Find where the given text appears and provide that cell's center as (x, y) coordinate. 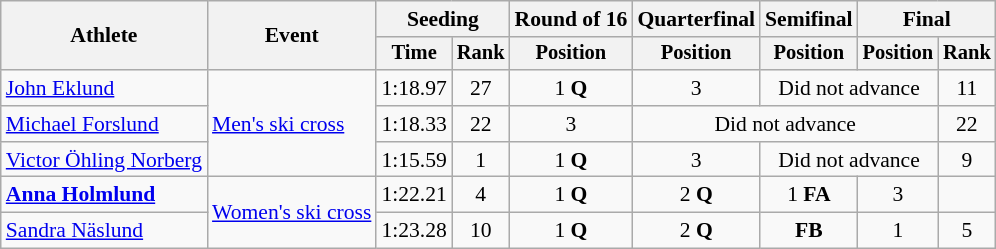
Women's ski cross (292, 212)
Victor Öhling Norberg (104, 160)
27 (481, 88)
Semifinal (809, 19)
11 (967, 88)
1:18.33 (414, 124)
FB (809, 231)
1:15.59 (414, 160)
Round of 16 (570, 19)
1:23.28 (414, 231)
Event (292, 36)
Sandra Näslund (104, 231)
9 (967, 160)
Final (927, 19)
1 FA (809, 195)
Michael Forslund (104, 124)
John Eklund (104, 88)
10 (481, 231)
Seeding (442, 19)
4 (481, 195)
Anna Holmlund (104, 195)
Quarterfinal (696, 19)
1:18.97 (414, 88)
Athlete (104, 36)
5 (967, 231)
1:22.21 (414, 195)
Men's ski cross (292, 124)
Time (414, 54)
